Return [x, y] of the center of cell containing provided text 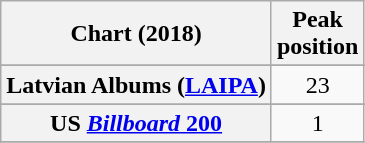
23 [317, 85]
US Billboard 200 [136, 123]
Peakposition [317, 34]
Chart (2018) [136, 34]
1 [317, 123]
Latvian Albums (LAIPA) [136, 85]
